Find where the given text appears and provide that cell's center as [X, Y] coordinate. 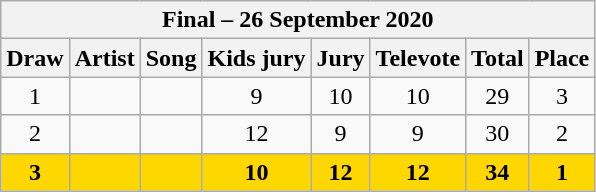
Kids jury [256, 58]
Song [171, 58]
Final – 26 September 2020 [298, 20]
34 [498, 172]
Place [562, 58]
Draw [35, 58]
Artist [104, 58]
Televote [418, 58]
Jury [340, 58]
30 [498, 134]
29 [498, 96]
Total [498, 58]
